Find where the given text appears and provide that cell's center as (X, Y) coordinate. 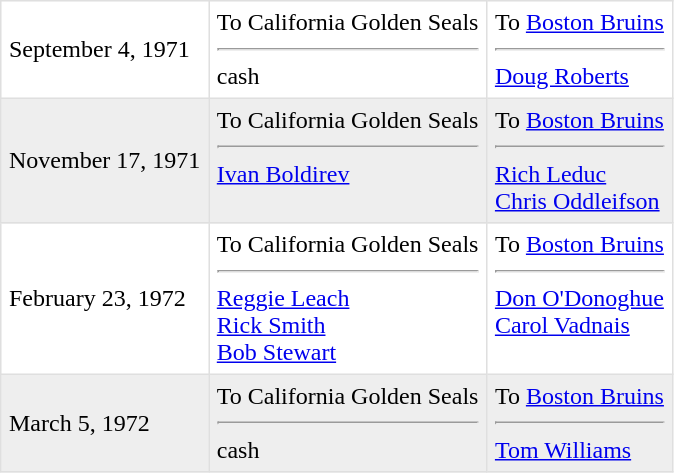
To Boston Bruins Rich LeducChris Oddleifson (580, 160)
To California Golden Seals Ivan Boldirev (348, 160)
February 23, 1972 (105, 299)
To Boston Bruins Don O'DonoghueCarol Vadnais (580, 299)
March 5, 1972 (105, 423)
To Boston Bruins Doug Roberts (580, 50)
To California Golden Seals Reggie LeachRick SmithBob Stewart (348, 299)
September 4, 1971 (105, 50)
To Boston Bruins Tom Williams (580, 423)
November 17, 1971 (105, 160)
